Locate the cell with the specified text and output its [x, y] center coordinate. 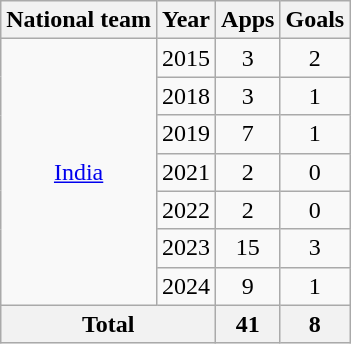
2023 [186, 248]
2018 [186, 96]
Apps [248, 20]
India [79, 172]
Total [108, 324]
Goals [315, 20]
2021 [186, 172]
National team [79, 20]
2022 [186, 210]
2024 [186, 286]
41 [248, 324]
8 [315, 324]
7 [248, 134]
2019 [186, 134]
Year [186, 20]
9 [248, 286]
15 [248, 248]
2015 [186, 58]
